Detect which cell encompasses the target text, then output its (x, y) center coordinate. 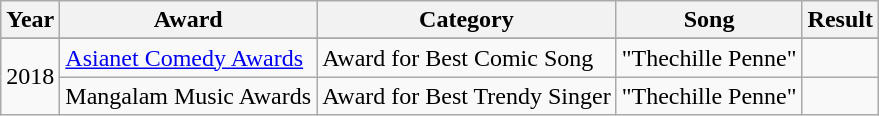
Award (188, 20)
Award for Best Trendy Singer (467, 96)
Mangalam Music Awards (188, 96)
Category (467, 20)
Result (840, 20)
Song (709, 20)
2018 (30, 77)
Year (30, 20)
Award for Best Comic Song (467, 58)
Asianet Comedy Awards (188, 58)
